Scan for the cell matching the given text and deliver its (x, y) coordinate at center. 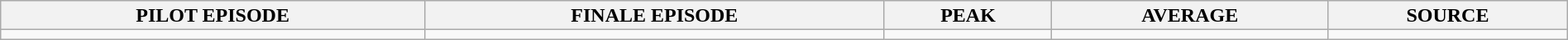
SOURCE (1448, 15)
PEAK (968, 15)
FINALE EPISODE (655, 15)
AVERAGE (1190, 15)
PILOT EPISODE (213, 15)
